Extract the (x, y) coordinate from the center of the cell holding the provided text.  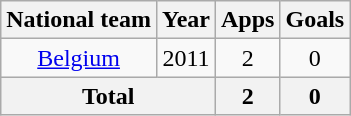
Year (186, 20)
Belgium (79, 58)
National team (79, 20)
2011 (186, 58)
Apps (248, 20)
Goals (315, 20)
Total (108, 96)
